From the cell containing the given text, extract its center point as [x, y] coordinate. 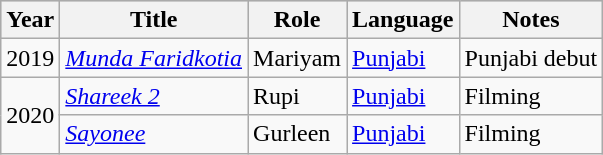
Shareek 2 [154, 96]
Munda Faridkotia [154, 58]
Punjabi debut [531, 58]
Role [298, 20]
Sayonee [154, 134]
Gurleen [298, 134]
Rupi [298, 96]
2019 [30, 58]
Language [403, 20]
Mariyam [298, 58]
Notes [531, 20]
2020 [30, 115]
Year [30, 20]
Title [154, 20]
